Detect which cell encompasses the target text, then output its (X, Y) center coordinate. 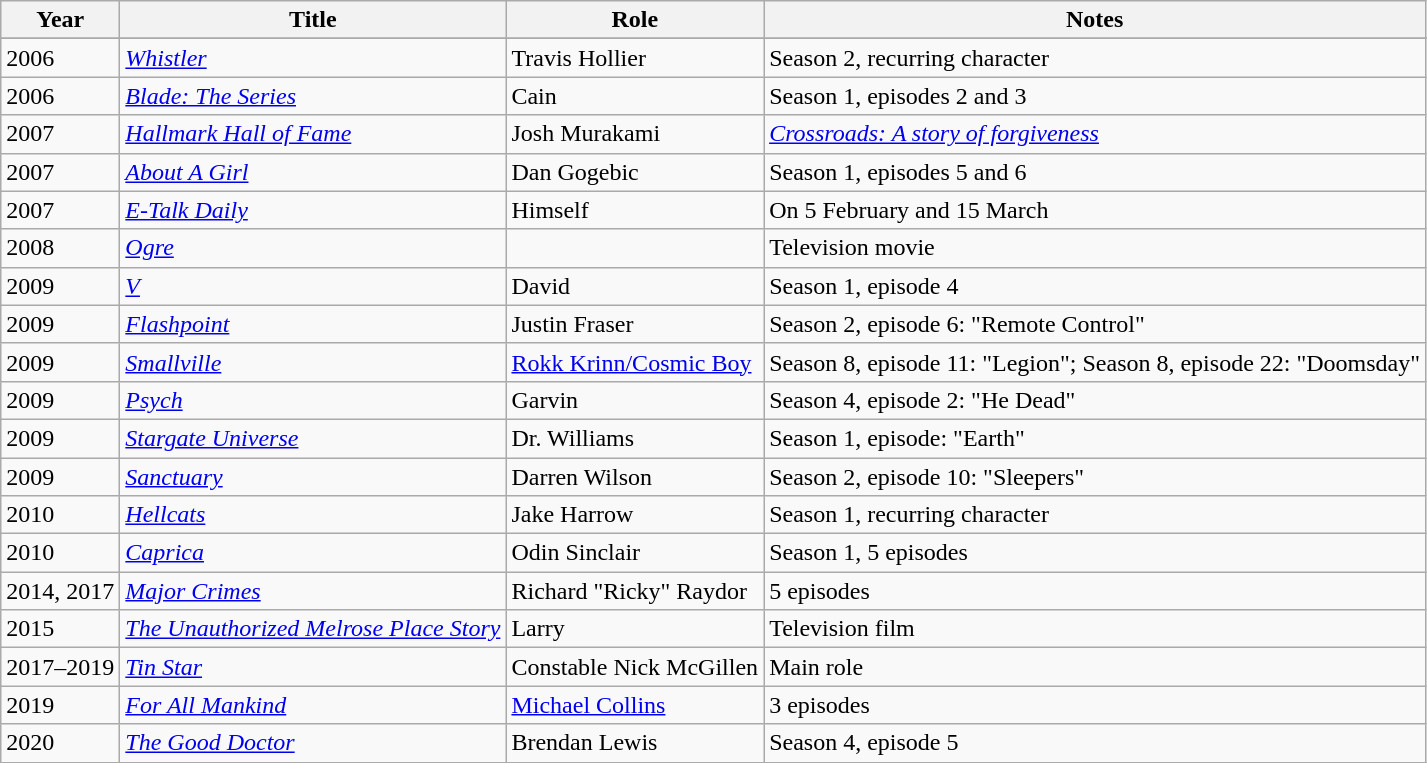
Psych (313, 400)
Himself (635, 210)
The Good Doctor (313, 743)
Television film (1095, 629)
Garvin (635, 400)
Season 1, episodes 2 and 3 (1095, 96)
Larry (635, 629)
Season 1, recurring character (1095, 515)
Constable Nick McGillen (635, 667)
Cain (635, 96)
David (635, 286)
Role (635, 20)
Hallmark Hall of Fame (313, 134)
Title (313, 20)
Hellcats (313, 515)
Blade: The Series (313, 96)
Dan Gogebic (635, 172)
2019 (60, 705)
Sanctuary (313, 477)
Season 2, episode 6: "Remote Control" (1095, 324)
5 episodes (1095, 591)
On 5 February and 15 March (1095, 210)
2020 (60, 743)
Main role (1095, 667)
Stargate Universe (313, 438)
Ogre (313, 248)
Tin Star (313, 667)
About A Girl (313, 172)
Justin Fraser (635, 324)
V (313, 286)
Year (60, 20)
Crossroads: A story of forgiveness (1095, 134)
Season 2, recurring character (1095, 58)
Season 1, episodes 5 and 6 (1095, 172)
2017–2019 (60, 667)
Caprica (313, 553)
3 episodes (1095, 705)
Season 1, episode 4 (1095, 286)
Season 4, episode 2: "He Dead" (1095, 400)
Season 2, episode 10: "Sleepers" (1095, 477)
For All Mankind (313, 705)
Darren Wilson (635, 477)
Dr. Williams (635, 438)
The Unauthorized Melrose Place Story (313, 629)
Season 8, episode 11: "Legion"; Season 8, episode 22: "Doomsday" (1095, 362)
Smallville (313, 362)
Jake Harrow (635, 515)
Richard "Ricky" Raydor (635, 591)
Notes (1095, 20)
2008 (60, 248)
Season 1, 5 episodes (1095, 553)
Flashpoint (313, 324)
E-Talk Daily (313, 210)
Whistler (313, 58)
Television movie (1095, 248)
2015 (60, 629)
Rokk Krinn/Cosmic Boy (635, 362)
Michael Collins (635, 705)
Josh Murakami (635, 134)
Brendan Lewis (635, 743)
2014, 2017 (60, 591)
Odin Sinclair (635, 553)
Season 1, episode: "Earth" (1095, 438)
Season 4, episode 5 (1095, 743)
Major Crimes (313, 591)
Travis Hollier (635, 58)
